Pinpoint the cell where the given text exists, returning its (x, y) midpoint coordinate. 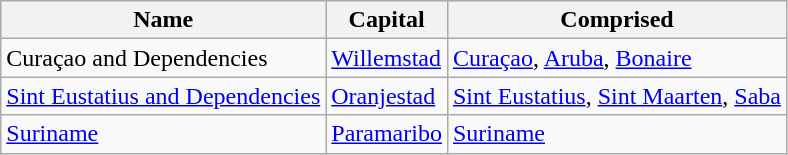
Curaçao and Dependencies (164, 58)
Sint Eustatius and Dependencies (164, 96)
Sint Eustatius, Sint Maarten, Saba (616, 96)
Willemstad (387, 58)
Curaçao, Aruba, Bonaire (616, 58)
Comprised (616, 20)
Paramaribo (387, 134)
Name (164, 20)
Oranjestad (387, 96)
Capital (387, 20)
